Search for the cell housing the specified text and yield its (x, y) center coordinate. 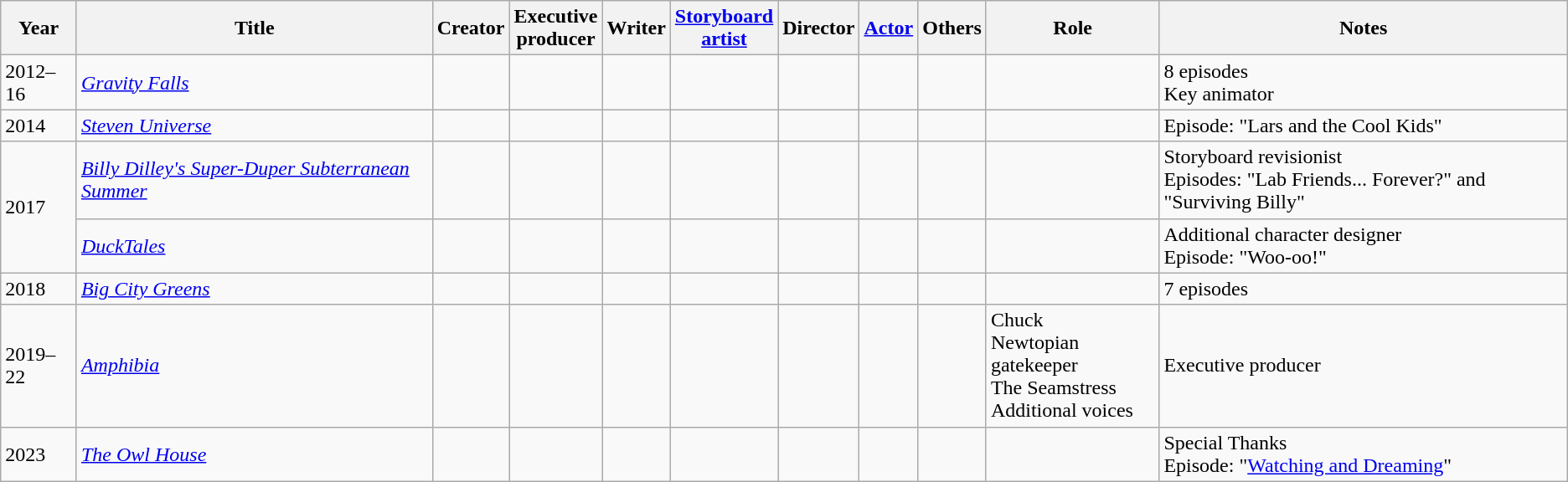
Storyboardartist (724, 28)
Writer (637, 28)
Additional character designerEpisode: "Woo-oo!" (1364, 246)
Gravity Falls (255, 82)
2019–22 (39, 366)
Title (255, 28)
Amphibia (255, 366)
2012–16 (39, 82)
2017 (39, 208)
2023 (39, 454)
Role (1072, 28)
Others (952, 28)
Director (819, 28)
Creator (471, 28)
DuckTales (255, 246)
Year (39, 28)
2018 (39, 289)
8 episodesKey animator (1364, 82)
Storyboard revisionistEpisodes: "Lab Friends... Forever?" and "Surviving Billy" (1364, 180)
Special ThanksEpisode: "Watching and Dreaming" (1364, 454)
Executiveproducer (556, 28)
Billy Dilley's Super-Duper Subterranean Summer (255, 180)
7 episodes (1364, 289)
The Owl House (255, 454)
Actor (889, 28)
Executive producer (1364, 366)
ChuckNewtopian gatekeeperThe SeamstressAdditional voices (1072, 366)
Big City Greens (255, 289)
2014 (39, 126)
Notes (1364, 28)
Steven Universe (255, 126)
Episode: "Lars and the Cool Kids" (1364, 126)
